Pinpoint the cell where the given text exists, returning its [x, y] midpoint coordinate. 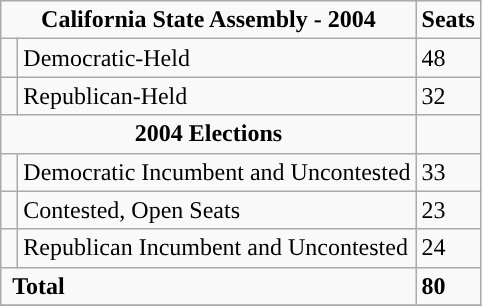
Democratic Incumbent and Uncontested [217, 172]
33 [448, 172]
80 [448, 286]
48 [448, 58]
2004 Elections [208, 134]
Contested, Open Seats [217, 210]
23 [448, 210]
24 [448, 248]
Total [208, 286]
Democratic-Held [217, 58]
California State Assembly - 2004 [208, 20]
Seats [448, 20]
32 [448, 96]
Republican-Held [217, 96]
Republican Incumbent and Uncontested [217, 248]
